Detect which cell encompasses the target text, then output its [x, y] center coordinate. 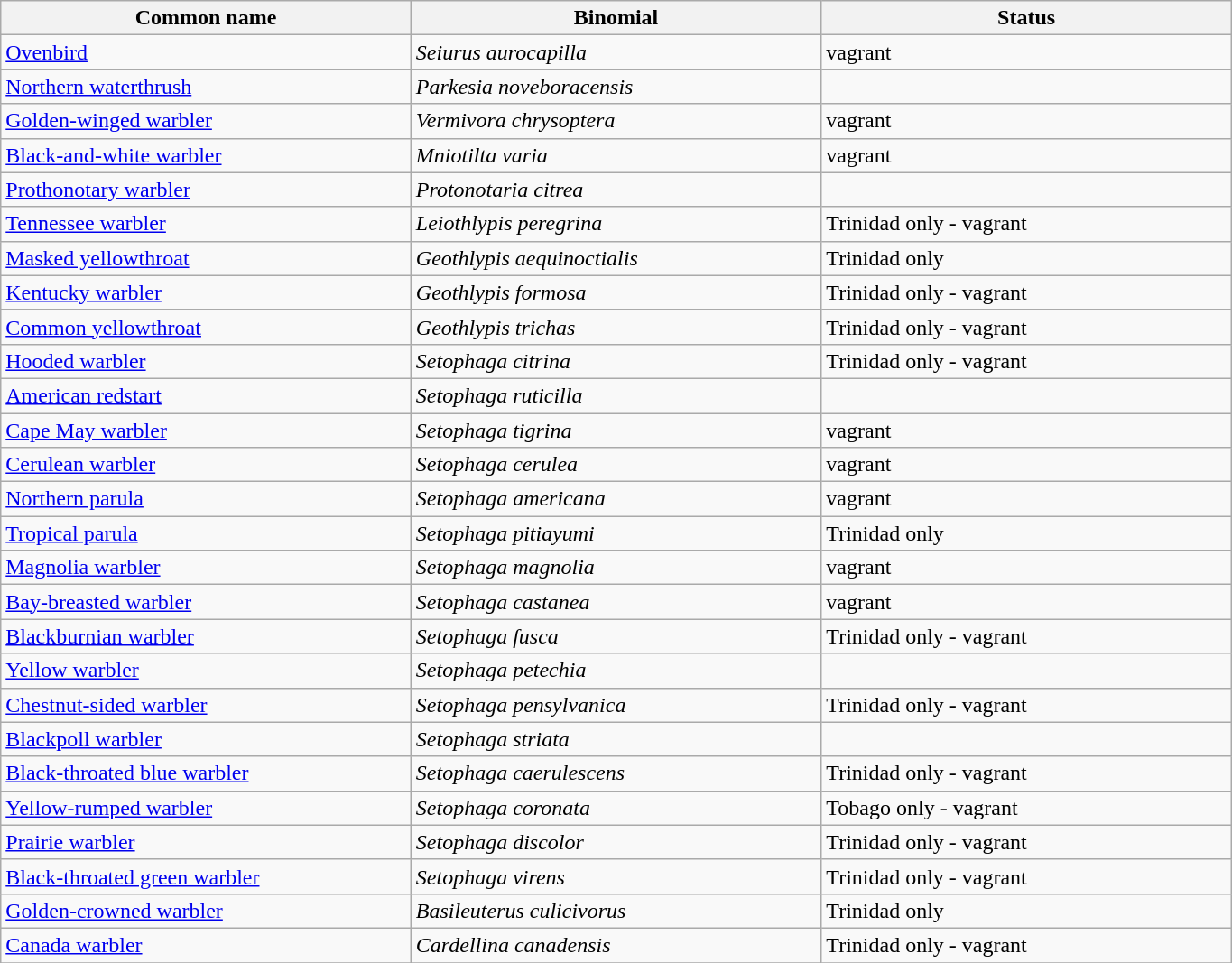
Yellow-rumped warbler [206, 808]
Prairie warbler [206, 842]
Setophaga cerulea [616, 465]
Northern parula [206, 499]
Mniotilta varia [616, 155]
Setophaga discolor [616, 842]
Masked yellowthroat [206, 258]
Setophaga coronata [616, 808]
Prothonotary warbler [206, 190]
Blackpoll warbler [206, 739]
Tobago only - vagrant [1027, 808]
Common yellowthroat [206, 327]
Setophaga fusca [616, 636]
Parkesia noveboracensis [616, 87]
Hooded warbler [206, 361]
Black-throated green warbler [206, 876]
Geothlypis aequinoctialis [616, 258]
Blackburnian warbler [206, 636]
Setophaga citrina [616, 361]
Leiothlypis peregrina [616, 224]
Seiurus aurocapilla [616, 52]
Yellow warbler [206, 671]
Setophaga pitiayumi [616, 533]
Common name [206, 18]
Golden-crowned warbler [206, 911]
Geothlypis formosa [616, 292]
Black-and-white warbler [206, 155]
Northern waterthrush [206, 87]
Cardellina canadensis [616, 945]
Setophaga tigrina [616, 431]
Basileuterus culicivorus [616, 911]
Binomial [616, 18]
Setophaga castanea [616, 602]
Magnolia warbler [206, 568]
Bay-breasted warbler [206, 602]
Setophaga striata [616, 739]
Ovenbird [206, 52]
Tennessee warbler [206, 224]
Golden-winged warbler [206, 121]
Status [1027, 18]
Protonotaria citrea [616, 190]
Setophaga ruticilla [616, 395]
Chestnut-sided warbler [206, 705]
Setophaga magnolia [616, 568]
American redstart [206, 395]
Setophaga petechia [616, 671]
Vermivora chrysoptera [616, 121]
Cerulean warbler [206, 465]
Canada warbler [206, 945]
Geothlypis trichas [616, 327]
Setophaga americana [616, 499]
Setophaga pensylvanica [616, 705]
Cape May warbler [206, 431]
Kentucky warbler [206, 292]
Black-throated blue warbler [206, 773]
Tropical parula [206, 533]
Setophaga virens [616, 876]
Setophaga caerulescens [616, 773]
